Locate the cell with the specified text and output its (X, Y) center coordinate. 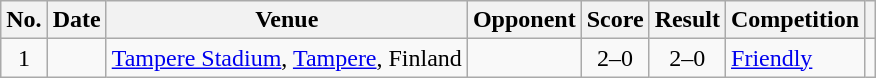
No. (24, 20)
Result (687, 20)
Venue (286, 20)
Friendly (796, 58)
1 (24, 58)
Score (615, 20)
Date (76, 20)
Tampere Stadium, Tampere, Finland (286, 58)
Competition (796, 20)
Opponent (524, 20)
